From the cell containing the given text, extract its center point as [x, y] coordinate. 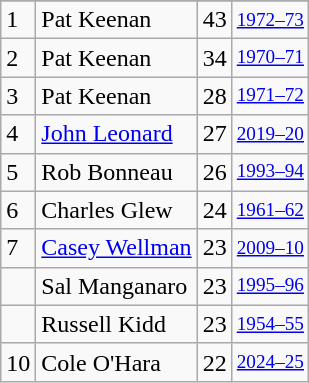
6 [18, 210]
1954–55 [270, 324]
Casey Wellman [116, 248]
1995–96 [270, 286]
Cole O'Hara [116, 362]
27 [214, 134]
34 [214, 58]
1970–71 [270, 58]
Sal Manganaro [116, 286]
2019–20 [270, 134]
1 [18, 20]
1971–72 [270, 96]
John Leonard [116, 134]
43 [214, 20]
5 [18, 172]
Charles Glew [116, 210]
28 [214, 96]
24 [214, 210]
26 [214, 172]
3 [18, 96]
22 [214, 362]
2 [18, 58]
10 [18, 362]
1972–73 [270, 20]
7 [18, 248]
2009–10 [270, 248]
Russell Kidd [116, 324]
2024–25 [270, 362]
Rob Bonneau [116, 172]
1993–94 [270, 172]
4 [18, 134]
1961–62 [270, 210]
